For the text-containing cell, return its midpoint in (x, y) coordinate format. 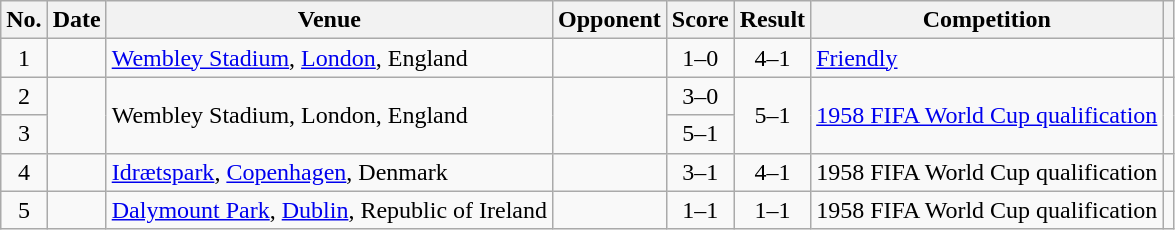
4 (24, 172)
1–0 (700, 58)
Opponent (610, 20)
5 (24, 210)
No. (24, 20)
1 (24, 58)
Date (76, 20)
Competition (987, 20)
3–1 (700, 172)
Result (772, 20)
Score (700, 20)
Venue (329, 20)
3 (24, 134)
Friendly (987, 58)
3–0 (700, 96)
Idrætspark, Copenhagen, Denmark (329, 172)
Dalymount Park, Dublin, Republic of Ireland (329, 210)
2 (24, 96)
